Provide the [x, y] coordinate of the cell's center where the given text is located.  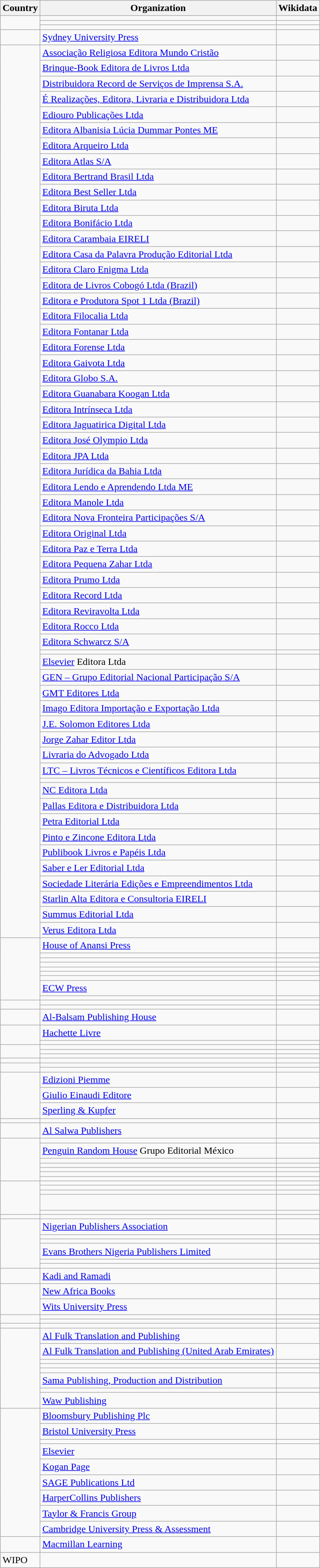
Petra Editorial Ltda [158, 821]
Jorge Zahar Editor Ltda [158, 739]
WIPO [20, 1560]
HarperCollins Publishers [158, 1498]
Editora Gaivota Ltda [158, 363]
GMT Editores Ltda [158, 693]
Editora de Livros Cobogó Ltda (Brazil) [158, 285]
Editora Bertrand Brasil Ltda [158, 177]
Distribuidora Record de Serviços de Imprensa S.A. [158, 84]
Kogan Page [158, 1467]
Editora Record Ltda [158, 595]
Editora Claro Enigma Ltda [158, 270]
Editora Jaguatirica Digital Ltda [158, 425]
Editora José Olympio Ltda [158, 440]
Giulio Einaudi Editore [158, 1095]
Sydney University Press [158, 37]
Editora Biruta Ltda [158, 208]
Kadi and Ramadi [158, 1276]
Wikidata [298, 8]
Sociedade Literária Edições e Empreendimentos Ltda [158, 884]
Organization [158, 8]
Editora Rocco Ltda [158, 626]
Editora Schwarcz S/A [158, 642]
Elsevier [158, 1451]
Editora Best Seller Ltda [158, 192]
Associação Religiosa Editora Mundo Cristão [158, 53]
Editora Lendo e Aprendendo Ltda ME [158, 487]
Publibook Livros e Papéis Ltda [158, 852]
Editora Fontanar Ltda [158, 332]
Editora Manole Ltda [158, 502]
Waw Publishing [158, 1400]
Bloomsbury Publishing Plc [158, 1416]
Sperling & Kupfer [158, 1111]
Editora Arqueiro Ltda [158, 145]
Al Fulk Translation and Publishing [158, 1336]
Editora Nova Fronteira Participações S/A [158, 518]
É Realizações, Editora, Livraria e Distribuidora Ltda [158, 99]
J.E. Solomon Editores Ltda [158, 724]
Sama Publishing, Production and Distribution [158, 1380]
Cambridge University Press & Assessment [158, 1529]
Editora e Produtora Spot 1 Ltda (Brazil) [158, 301]
Editora Albanisia Lúcia Dummar Pontes ME [158, 130]
Country [20, 8]
Evans Brothers Nigeria Publishers Limited [158, 1251]
New Africa Books [158, 1291]
Editora Prumo Ltda [158, 580]
Macmillan Learning [158, 1544]
LTC – Livros Técnicos e Científicos Editora Ltda [158, 770]
NC Editora Ltda [158, 790]
Penguin Random House Grupo Editorial México [158, 1150]
Editora Paz e Terra Ltda [158, 549]
Edizioni Piemme [158, 1080]
Al-Balsam Publishing House [158, 1017]
Pinto e Zincone Editora Ltda [158, 837]
Editora Forense Ltda [158, 347]
Al Fulk Translation and Publishing (United Arab Emirates) [158, 1351]
House of Anansi Press [158, 946]
Livraria do Advogado Ltda [158, 755]
Hachette Livre [158, 1033]
Taylor & Francis Group [158, 1513]
Verus Editora Ltda [158, 930]
Editora Original Ltda [158, 533]
Editora Filocalia Ltda [158, 316]
Summus Editorial Ltda [158, 915]
Editora Jurídica da Bahia Ltda [158, 471]
Saber e Ler Editorial Ltda [158, 868]
Pallas Editora e Distribuidora Ltda [158, 806]
Elsevier Editora Ltda [158, 662]
GEN – Grupo Editorial Nacional Participação S/A [158, 677]
Nigerian Publishers Association [158, 1227]
Editora Casa da Palavra Produção Editorial Ltda [158, 254]
Starlin Alta Editora e Consultoria EIRELI [158, 899]
ECW Press [158, 988]
Editora Guanabara Koogan Ltda [158, 394]
Wits University Press [158, 1307]
Ediouro Publicações Ltda [158, 114]
Editora Reviravolta Ltda [158, 611]
Editora JPA Ltda [158, 456]
Editora Intrínseca Ltda [158, 409]
Imago Editora Importação e Exportação Ltda [158, 708]
Brinque-Book Editora de Livros Ltda [158, 68]
Al Salwa Publishers [158, 1130]
Editora Pequena Zahar Ltda [158, 564]
Editora Atlas S/A [158, 161]
Editora Carambaia EIRELI [158, 239]
Editora Bonifácio Ltda [158, 223]
SAGE Publications Ltd [158, 1482]
Editora Globo S.A. [158, 378]
Bristol University Press [158, 1431]
